Detect which cell encompasses the target text, then output its [X, Y] center coordinate. 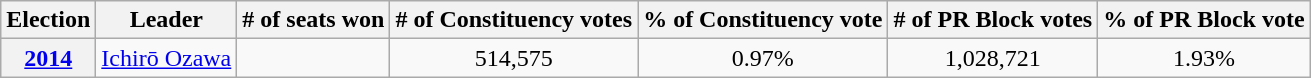
514,575 [514, 58]
% of PR Block vote [1204, 20]
1,028,721 [993, 58]
% of Constituency vote [763, 20]
2014 [48, 58]
# of seats won [314, 20]
# of Constituency votes [514, 20]
Ichirō Ozawa [166, 58]
1.93% [1204, 58]
# of PR Block votes [993, 20]
0.97% [763, 58]
Leader [166, 20]
Election [48, 20]
